Search for the cell housing the specified text and yield its (x, y) center coordinate. 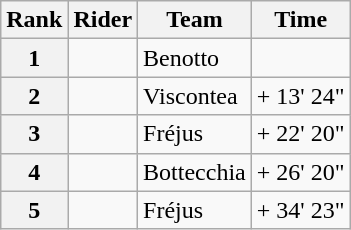
Rider (103, 20)
3 (34, 134)
Team (195, 20)
5 (34, 210)
+ 26' 20" (300, 172)
Bottecchia (195, 172)
2 (34, 96)
Time (300, 20)
Viscontea (195, 96)
+ 34' 23" (300, 210)
+ 22' 20" (300, 134)
+ 13' 24" (300, 96)
4 (34, 172)
Benotto (195, 58)
1 (34, 58)
Rank (34, 20)
